Identify which cell holds the provided text, then report its [X, Y] central coordinate. 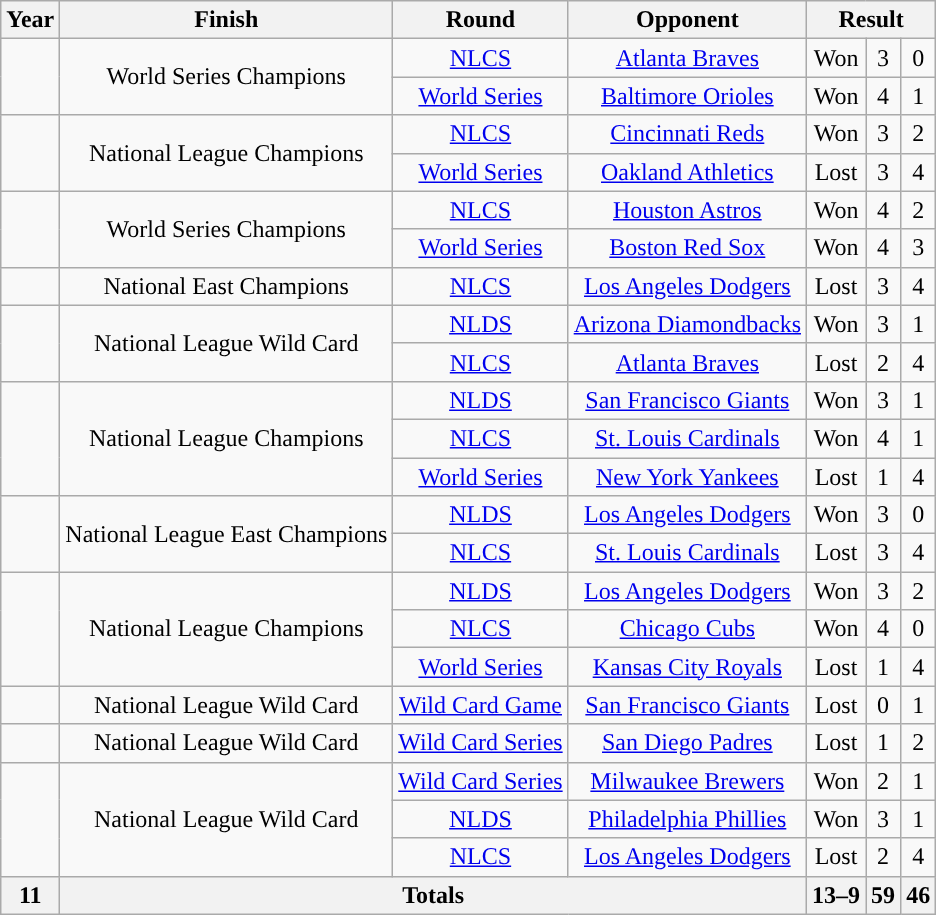
National League East Champions [226, 534]
National East Champions [226, 286]
New York Yankees [687, 477]
Finish [226, 20]
Opponent [687, 20]
Kansas City Royals [687, 667]
Oakland Athletics [687, 172]
Arizona Diamondbacks [687, 324]
Philadelphia Phillies [687, 819]
13–9 [836, 895]
San Diego Padres [687, 743]
Milwaukee Brewers [687, 781]
Houston Astros [687, 210]
59 [884, 895]
Baltimore Orioles [687, 96]
Wild Card Game [480, 705]
Cincinnati Reds [687, 134]
11 [30, 895]
Round [480, 20]
Year [30, 20]
Totals [434, 895]
Result [872, 20]
Boston Red Sox [687, 248]
Chicago Cubs [687, 629]
46 [918, 895]
